Output the (X, Y) coordinate of the center of the cell containing the given text.  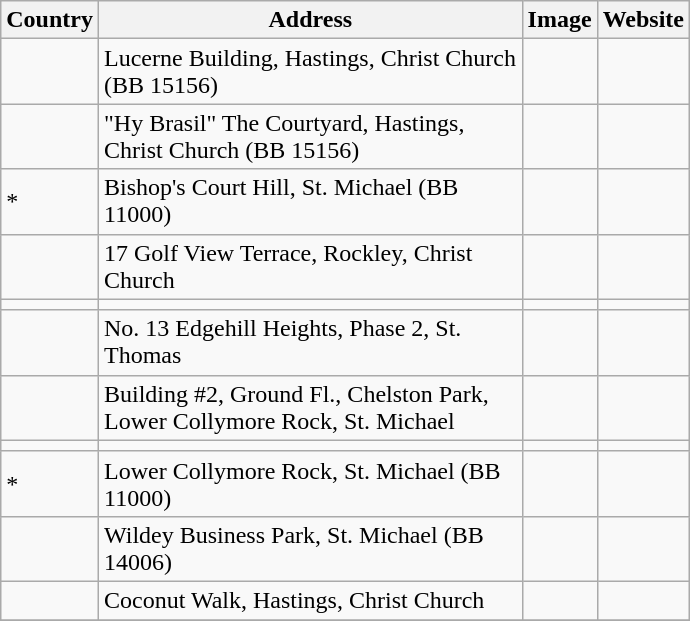
Image (560, 20)
17 Golf View Terrace, Rockley, Christ Church (310, 266)
Building #2, Ground Fl., Chelston Park, Lower Collymore Rock, St. Michael (310, 408)
Coconut Walk, Hastings, Christ Church (310, 600)
"Hy Brasil" The Courtyard, Hastings, Christ Church (BB 15156) (310, 136)
Wildey Business Park, St. Michael (BB 14006) (310, 548)
No. 13 Edgehill Heights, Phase 2, St. Thomas (310, 342)
Website (643, 20)
Lower Collymore Rock, St. Michael (BB 11000) (310, 484)
Lucerne Building, Hastings, Christ Church (BB 15156) (310, 72)
Country (50, 20)
Bishop's Court Hill, St. Michael (BB 11000) (310, 202)
Address (310, 20)
